Capture the cell that displays the provided text and extract its [x, y] central coordinate. 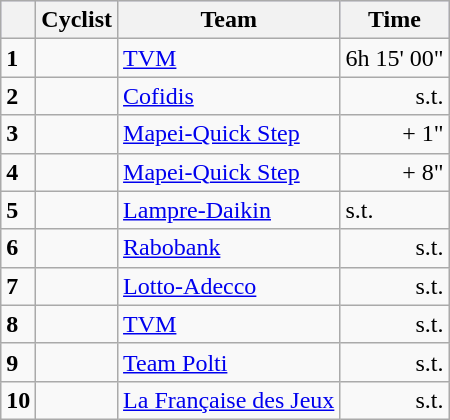
6 [18, 248]
5 [18, 210]
1 [18, 58]
Team [229, 20]
6h 15' 00" [394, 58]
7 [18, 286]
4 [18, 172]
Cofidis [229, 96]
Cyclist [77, 20]
+ 1" [394, 134]
Team Polti [229, 362]
10 [18, 400]
9 [18, 362]
La Française des Jeux [229, 400]
2 [18, 96]
3 [18, 134]
8 [18, 324]
Rabobank [229, 248]
Lampre-Daikin [229, 210]
Time [394, 20]
Lotto-Adecco [229, 286]
+ 8" [394, 172]
